Search for the cell housing the specified text and yield its (x, y) center coordinate. 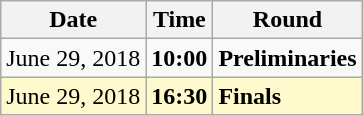
Finals (288, 96)
Preliminaries (288, 58)
Time (180, 20)
10:00 (180, 58)
16:30 (180, 96)
Round (288, 20)
Date (74, 20)
